Find where the given text appears and provide that cell's center as [x, y] coordinate. 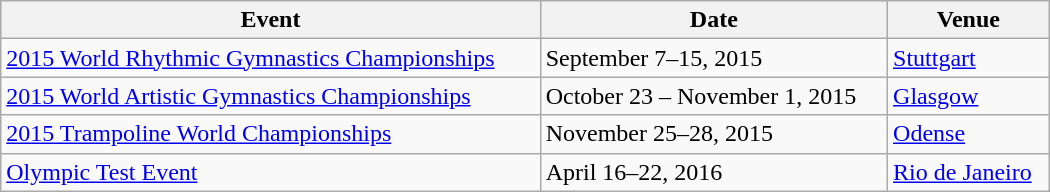
Event [270, 20]
2015 World Rhythmic Gymnastics Championships [270, 58]
2015 World Artistic Gymnastics Championships [270, 96]
Odense [969, 134]
Rio de Janeiro [969, 172]
Stuttgart [969, 58]
November 25–28, 2015 [714, 134]
April 16–22, 2016 [714, 172]
2015 Trampoline World Championships [270, 134]
Olympic Test Event [270, 172]
Venue [969, 20]
Glasgow [969, 96]
September 7–15, 2015 [714, 58]
October 23 – November 1, 2015 [714, 96]
Date [714, 20]
